Find where the given text appears and provide that cell's center as [X, Y] coordinate. 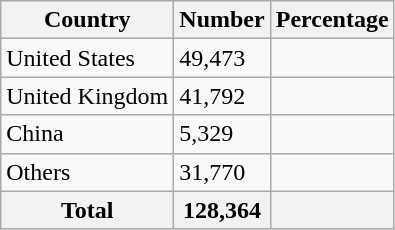
5,329 [222, 134]
Percentage [332, 20]
41,792 [222, 96]
United Kingdom [88, 96]
China [88, 134]
Others [88, 172]
128,364 [222, 210]
Number [222, 20]
United States [88, 58]
Country [88, 20]
31,770 [222, 172]
49,473 [222, 58]
Total [88, 210]
